From the cell containing the given text, extract its center point as [x, y] coordinate. 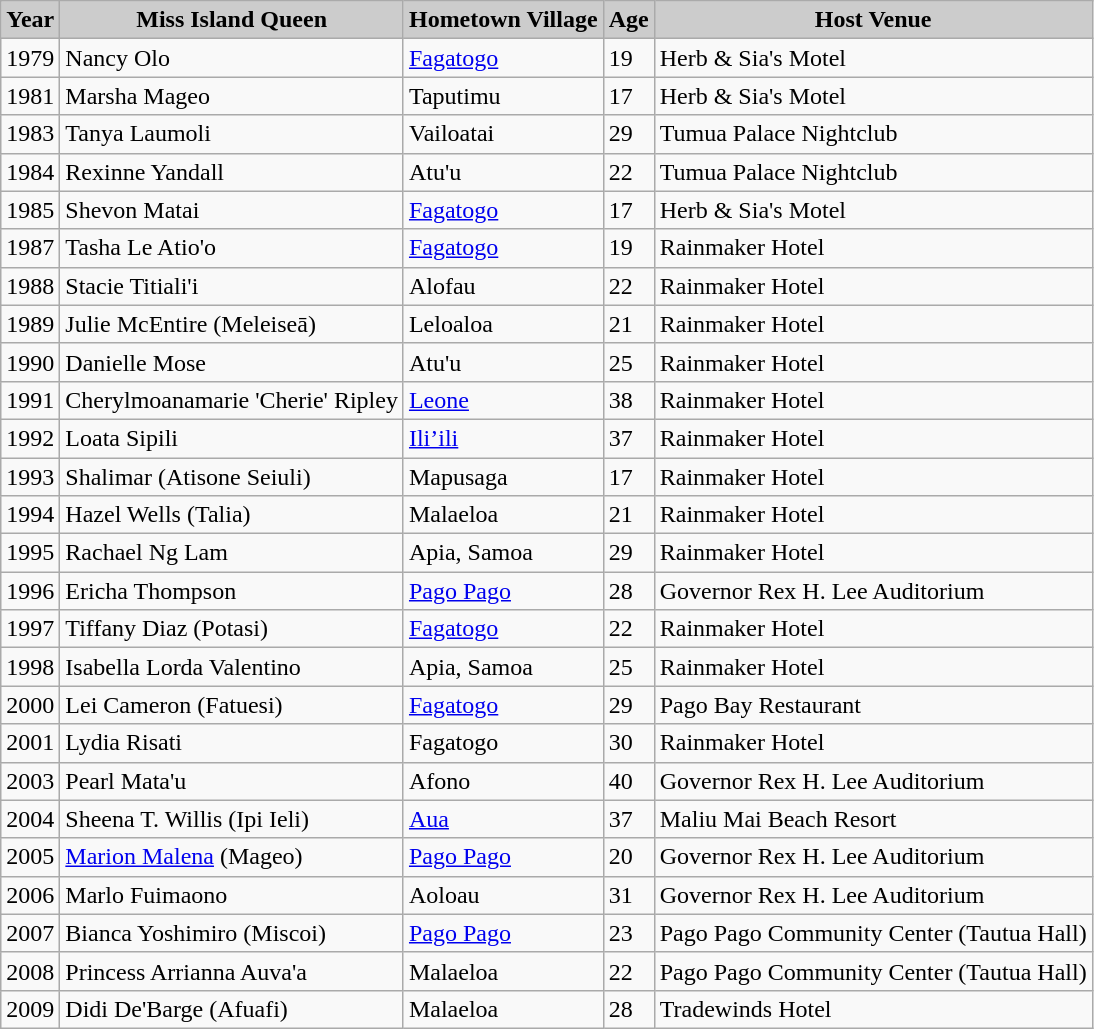
Sheena T. Willis (Ipi Ieli) [232, 819]
Miss Island Queen [232, 20]
1992 [30, 438]
38 [628, 400]
1981 [30, 96]
2001 [30, 743]
23 [628, 933]
Alofau [503, 286]
2006 [30, 895]
1987 [30, 248]
Shevon Matai [232, 210]
Lei Cameron (Fatuesi) [232, 705]
1985 [30, 210]
Hometown Village [503, 20]
1996 [30, 591]
40 [628, 781]
Pearl Mata'u [232, 781]
Tiffany Diaz (Potasi) [232, 629]
Marlo Fuimaono [232, 895]
2000 [30, 705]
Mapusaga [503, 477]
1983 [30, 134]
Rachael Ng Lam [232, 553]
Danielle Mose [232, 362]
Stacie Titiali'i [232, 286]
1989 [30, 324]
1997 [30, 629]
1984 [30, 172]
1988 [30, 286]
Julie McEntire (Meleiseā) [232, 324]
Year [30, 20]
Taputimu [503, 96]
Cherylmoanamarie 'Cherie' Ripley [232, 400]
Afono [503, 781]
Leloaloa [503, 324]
Aua [503, 819]
1998 [30, 667]
Marsha Mageo [232, 96]
Tasha Le Atio'o [232, 248]
1990 [30, 362]
Vailoatai [503, 134]
Host Venue [873, 20]
Didi De'Barge (Afuafi) [232, 1009]
30 [628, 743]
Aoloau [503, 895]
Pago Bay Restaurant [873, 705]
Princess Arrianna Auva'a [232, 971]
2003 [30, 781]
Tanya Laumoli [232, 134]
2005 [30, 857]
Bianca Yoshimiro (Miscoi) [232, 933]
20 [628, 857]
Leone [503, 400]
2004 [30, 819]
2009 [30, 1009]
1995 [30, 553]
Age [628, 20]
1994 [30, 515]
Shalimar (Atisone Seiuli) [232, 477]
1991 [30, 400]
Rexinne Yandall [232, 172]
31 [628, 895]
2008 [30, 971]
2007 [30, 933]
Ili’ili [503, 438]
1979 [30, 58]
Hazel Wells (Talia) [232, 515]
1993 [30, 477]
Marion Malena (Mageo) [232, 857]
Loata Sipili [232, 438]
Isabella Lorda Valentino [232, 667]
Maliu Mai Beach Resort [873, 819]
Nancy Olo [232, 58]
Ericha Thompson [232, 591]
Tradewinds Hotel [873, 1009]
Lydia Risati [232, 743]
